Return the [x, y] coordinate for the center point of the cell that contains the specified text.  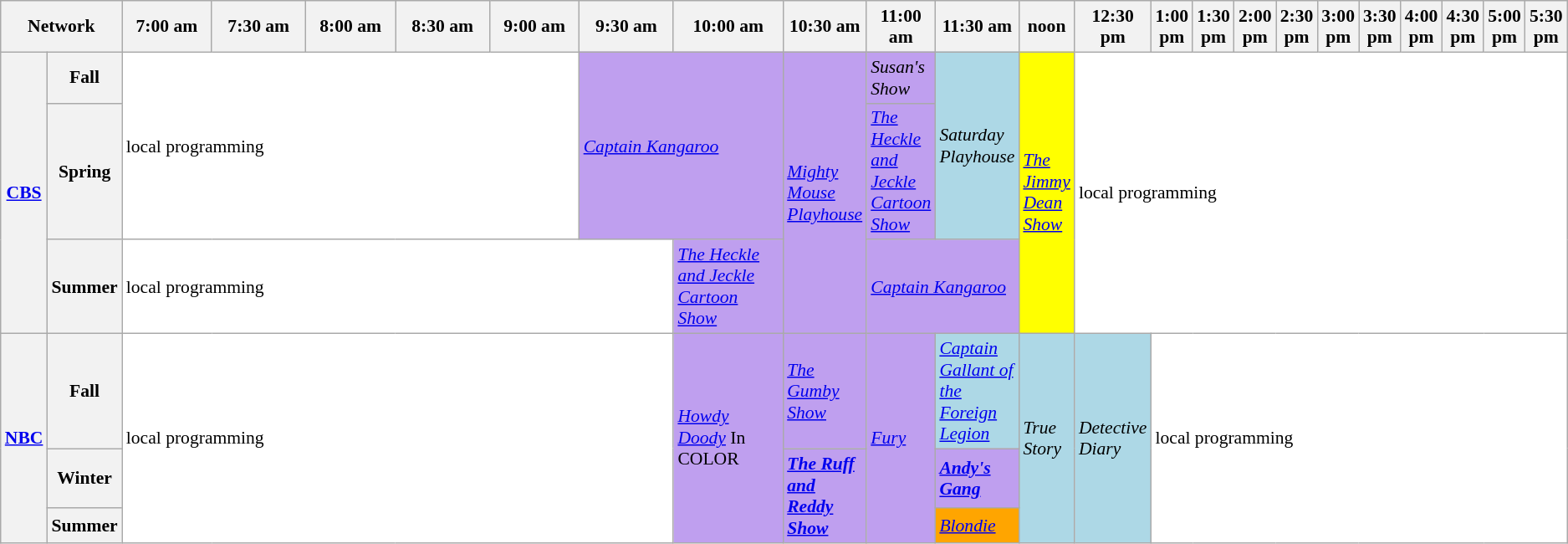
11:00 am [901, 27]
The Gumby Show [825, 392]
2:00 pm [1255, 27]
2:30 pm [1297, 27]
Spring [84, 171]
1:30 pm [1213, 27]
CBS [24, 192]
NBC [24, 439]
Captain Gallant of the Foreign Legion [977, 392]
4:30 pm [1463, 27]
Blondie [977, 526]
3:30 pm [1380, 27]
Howdy Doody In COLOR [728, 439]
12:30 pm [1113, 27]
7:00 am [167, 27]
11:30 am [977, 27]
Mighty Mouse Playhouse [825, 192]
noon [1046, 27]
8:00 am [351, 27]
10:30 am [825, 27]
The Ruff and Reddy Show [825, 495]
True Story [1046, 439]
7:30 am [259, 27]
9:30 am [627, 27]
Andy's Gang [977, 479]
Saturday Playhouse [977, 146]
Network [62, 27]
9:00 am [534, 27]
8:30 am [443, 27]
Susan's Show [901, 77]
5:30 pm [1546, 27]
Detective Diary [1113, 439]
5:00 pm [1504, 27]
10:00 am [728, 27]
4:00 pm [1422, 27]
3:00 pm [1338, 27]
Winter [84, 479]
1:00 pm [1172, 27]
The Jimmy Dean Show [1046, 192]
Fury [901, 439]
